Search for the cell housing the specified text and yield its [x, y] center coordinate. 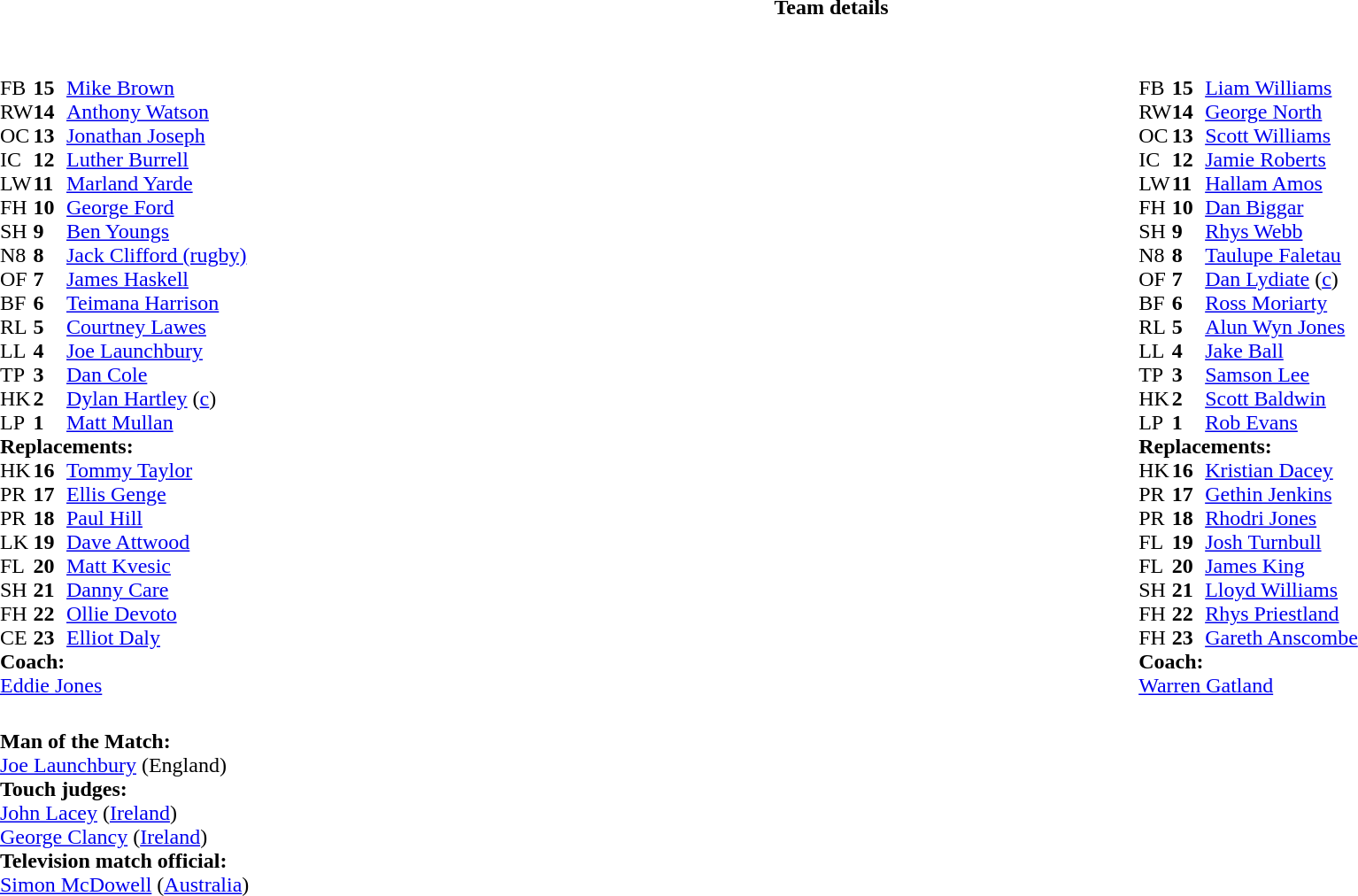
Ollie Devoto [157, 614]
Luther Burrell [157, 159]
Rhodri Jones [1282, 519]
Ellis Genge [157, 494]
Dan Lydiate (c) [1282, 280]
Warren Gatland [1248, 685]
Kristian Dacey [1282, 471]
Lloyd Williams [1282, 590]
Rhys Webb [1282, 232]
Courtney Lawes [157, 328]
James King [1282, 567]
Elliot Daly [157, 637]
Danny Care [157, 590]
Josh Turnbull [1282, 542]
Dylan Hartley (c) [157, 398]
Ross Moriarty [1282, 303]
Alun Wyn Jones [1282, 328]
Anthony Watson [157, 112]
Liam Williams [1282, 89]
Eddie Jones [124, 685]
Matt Mullan [157, 423]
George North [1282, 112]
Scott Baldwin [1282, 398]
Taulupe Faletau [1282, 255]
Hallam Amos [1282, 184]
Joe Launchbury [157, 351]
Ben Youngs [157, 232]
CE [17, 637]
Rhys Priestland [1282, 614]
Dan Biggar [1282, 207]
Dan Cole [157, 375]
James Haskell [157, 280]
Jake Ball [1282, 351]
Samson Lee [1282, 375]
Gethin Jenkins [1282, 494]
Paul Hill [157, 519]
Scott Williams [1282, 136]
Tommy Taylor [157, 471]
Rob Evans [1282, 423]
Jonathan Joseph [157, 136]
Gareth Anscombe [1282, 637]
George Ford [157, 207]
Jamie Roberts [1282, 159]
Mike Brown [157, 89]
LK [17, 542]
Teimana Harrison [157, 303]
Matt Kvesic [157, 567]
Jack Clifford (rugby) [157, 255]
Marland Yarde [157, 184]
Dave Attwood [157, 542]
